Detect which cell encompasses the target text, then output its (X, Y) center coordinate. 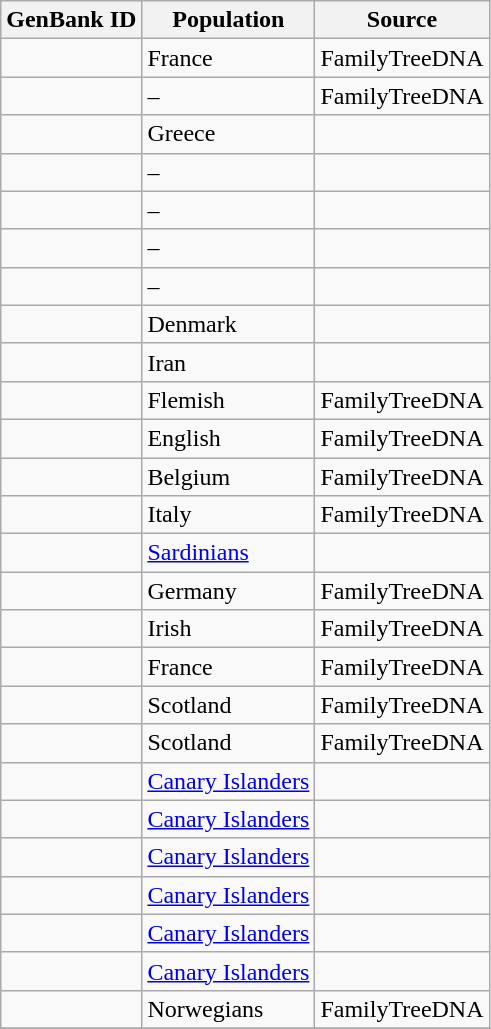
Greece (228, 134)
GenBank ID (72, 20)
Irish (228, 629)
English (228, 438)
Denmark (228, 324)
Flemish (228, 400)
Iran (228, 362)
Sardinians (228, 553)
Italy (228, 515)
Norwegians (228, 1009)
Source (402, 20)
Population (228, 20)
Germany (228, 591)
Belgium (228, 477)
